Capture the cell that displays the provided text and extract its (x, y) central coordinate. 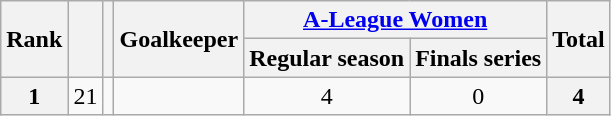
Finals series (478, 58)
Goalkeeper (179, 39)
21 (86, 96)
A-League Women (396, 20)
Total (579, 39)
Regular season (327, 58)
Rank (34, 39)
0 (478, 96)
1 (34, 96)
